Provide the (x, y) coordinate of the cell's center where the given text is located.  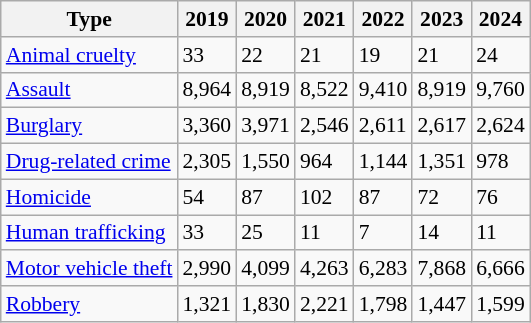
Human trafficking (90, 233)
6,666 (500, 269)
2019 (208, 19)
7,868 (442, 269)
54 (208, 197)
Robbery (90, 304)
2,305 (208, 162)
3,971 (266, 126)
964 (324, 162)
102 (324, 197)
978 (500, 162)
2,221 (324, 304)
14 (442, 233)
Burglary (90, 126)
76 (500, 197)
72 (442, 197)
1,351 (442, 162)
8,522 (324, 90)
1,321 (208, 304)
4,099 (266, 269)
2,617 (442, 126)
1,550 (266, 162)
Type (90, 19)
25 (266, 233)
22 (266, 55)
Assault (90, 90)
1,447 (442, 304)
Drug-related crime (90, 162)
Homicide (90, 197)
4,263 (324, 269)
2020 (266, 19)
1,144 (384, 162)
1,599 (500, 304)
Motor vehicle theft (90, 269)
1,830 (266, 304)
2023 (442, 19)
6,283 (384, 269)
1,798 (384, 304)
2022 (384, 19)
2,611 (384, 126)
9,410 (384, 90)
3,360 (208, 126)
9,760 (500, 90)
19 (384, 55)
2,546 (324, 126)
7 (384, 233)
2021 (324, 19)
24 (500, 55)
2,624 (500, 126)
Animal cruelty (90, 55)
2,990 (208, 269)
8,964 (208, 90)
2024 (500, 19)
